Pinpoint the cell where the given text exists, returning its [x, y] midpoint coordinate. 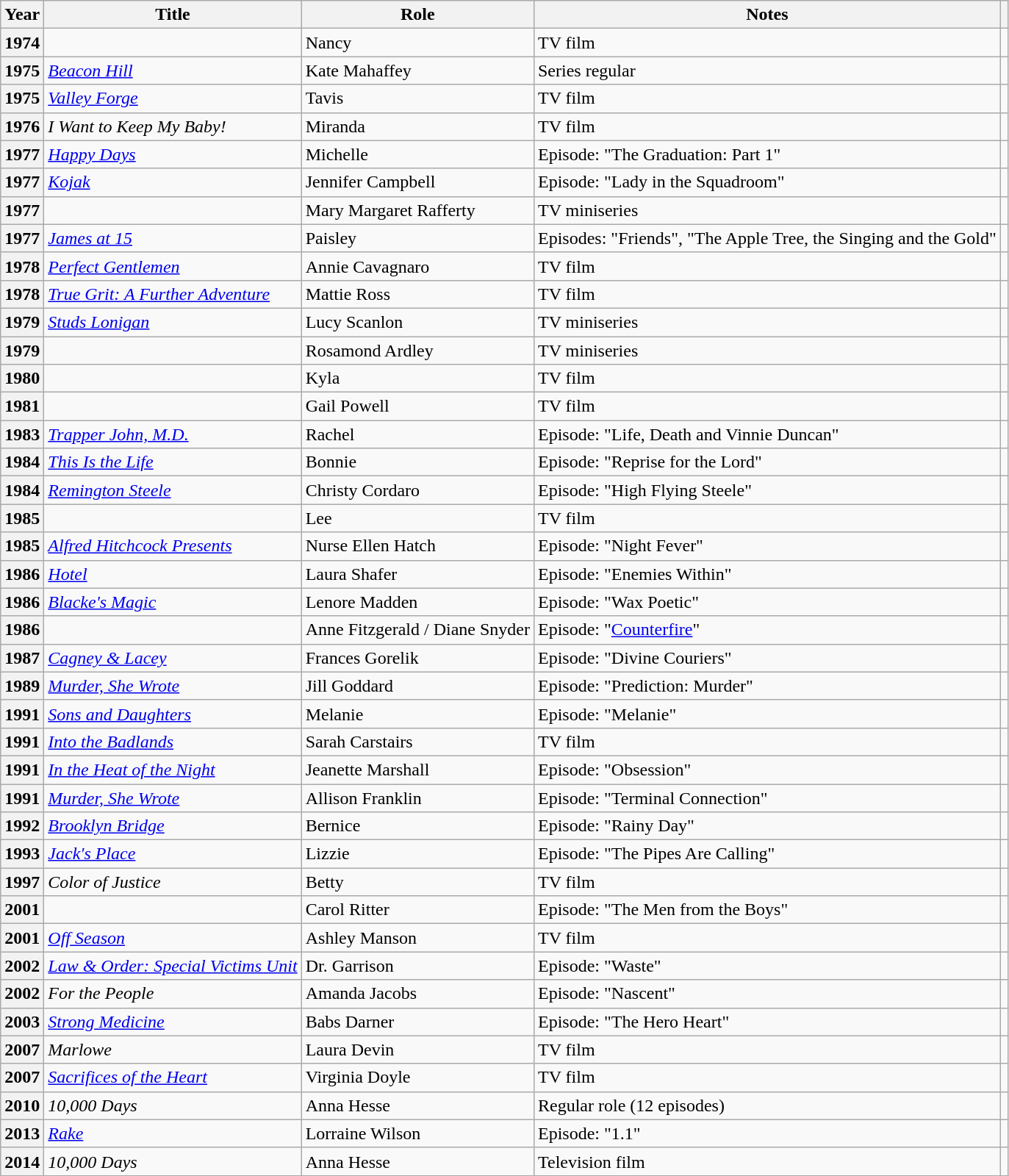
Lee [417, 518]
Year [22, 15]
This Is the Life [173, 462]
Jill Goddard [417, 686]
1974 [22, 43]
Tavis [417, 98]
Lucy Scanlon [417, 322]
1989 [22, 686]
Episode: "Rainy Day" [767, 826]
Episode: "Waste" [767, 966]
Mattie Ross [417, 294]
For the People [173, 994]
Lenore Madden [417, 602]
Strong Medicine [173, 1022]
Episode: "Nascent" [767, 994]
Rachel [417, 434]
Episode: "Divine Couriers" [767, 658]
Episode: "Obsession" [767, 770]
Annie Cavagnaro [417, 266]
Perfect Gentlemen [173, 266]
Color of Justice [173, 882]
Episode: "Prediction: Murder" [767, 686]
Sacrifices of the Heart [173, 1078]
James at 15 [173, 238]
Episode: "Counterfire" [767, 630]
Christy Cordaro [417, 490]
Regular role (12 episodes) [767, 1105]
Sarah Carstairs [417, 742]
Ashley Manson [417, 938]
Blacke's Magic [173, 602]
1976 [22, 126]
1987 [22, 658]
1997 [22, 882]
I Want to Keep My Baby! [173, 126]
Laura Shafer [417, 574]
Beacon Hill [173, 71]
Law & Order: Special Victims Unit [173, 966]
Alfred Hitchcock Presents [173, 546]
Studs Lonigan [173, 322]
Paisley [417, 238]
Episode: "1.1" [767, 1133]
Gail Powell [417, 406]
2010 [22, 1105]
Dr. Garrison [417, 966]
Series regular [767, 71]
1983 [22, 434]
Jack's Place [173, 854]
Sons and Daughters [173, 714]
Nancy [417, 43]
Into the Badlands [173, 742]
Hotel [173, 574]
Episode: "Lady in the Squadroom" [767, 182]
Episode: "Night Fever" [767, 546]
Laura Devin [417, 1050]
Episode: "The Hero Heart" [767, 1022]
Bernice [417, 826]
Betty [417, 882]
Role [417, 15]
Episode: "Wax Poetic" [767, 602]
Episode: "Life, Death and Vinnie Duncan" [767, 434]
Lizzie [417, 854]
In the Heat of the Night [173, 770]
1981 [22, 406]
Anne Fitzgerald / Diane Snyder [417, 630]
Episode: "High Flying Steele" [767, 490]
Trapper John, M.D. [173, 434]
Melanie [417, 714]
True Grit: A Further Adventure [173, 294]
Rake [173, 1133]
Kate Mahaffey [417, 71]
Episode: "The Pipes Are Calling" [767, 854]
Jennifer Campbell [417, 182]
Episode: "Enemies Within" [767, 574]
Episode: "Melanie" [767, 714]
1992 [22, 826]
Marlowe [173, 1050]
Babs Darner [417, 1022]
Kyla [417, 379]
Jeanette Marshall [417, 770]
Allison Franklin [417, 797]
Episode: "The Graduation: Part 1" [767, 154]
Kojak [173, 182]
Lorraine Wilson [417, 1133]
Off Season [173, 938]
Miranda [417, 126]
Brooklyn Bridge [173, 826]
Mary Margaret Rafferty [417, 210]
Nurse Ellen Hatch [417, 546]
Frances Gorelik [417, 658]
Rosamond Ardley [417, 351]
2013 [22, 1133]
Carol Ritter [417, 910]
2014 [22, 1161]
Valley Forge [173, 98]
Notes [767, 15]
1993 [22, 854]
Amanda Jacobs [417, 994]
Episodes: "Friends", "The Apple Tree, the Singing and the Gold" [767, 238]
Episode: "The Men from the Boys" [767, 910]
Bonnie [417, 462]
Virginia Doyle [417, 1078]
1980 [22, 379]
Happy Days [173, 154]
2003 [22, 1022]
Michelle [417, 154]
Television film [767, 1161]
Cagney & Lacey [173, 658]
Remington Steele [173, 490]
Episode: "Reprise for the Lord" [767, 462]
Title [173, 15]
Episode: "Terminal Connection" [767, 797]
